Return the [x, y] coordinate for the center point of the cell that contains the specified text.  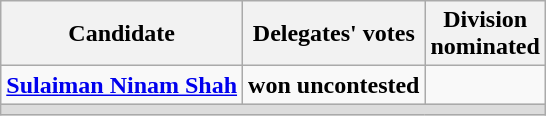
Divisionnominated [485, 34]
Sulaiman Ninam Shah [122, 85]
won uncontested [334, 85]
Candidate [122, 34]
Delegates' votes [334, 34]
